For the text-containing cell, return its midpoint in (X, Y) coordinate format. 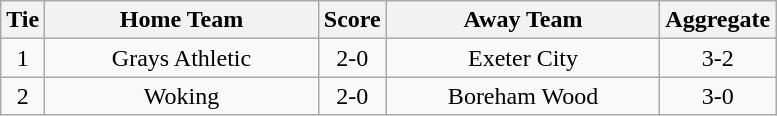
3-0 (718, 96)
Aggregate (718, 20)
Grays Athletic (182, 58)
Away Team (523, 20)
Home Team (182, 20)
1 (23, 58)
Exeter City (523, 58)
Boreham Wood (523, 96)
Woking (182, 96)
2 (23, 96)
3-2 (718, 58)
Score (352, 20)
Tie (23, 20)
